Determine the [x, y] coordinate at the center of the cell enclosing the given text.  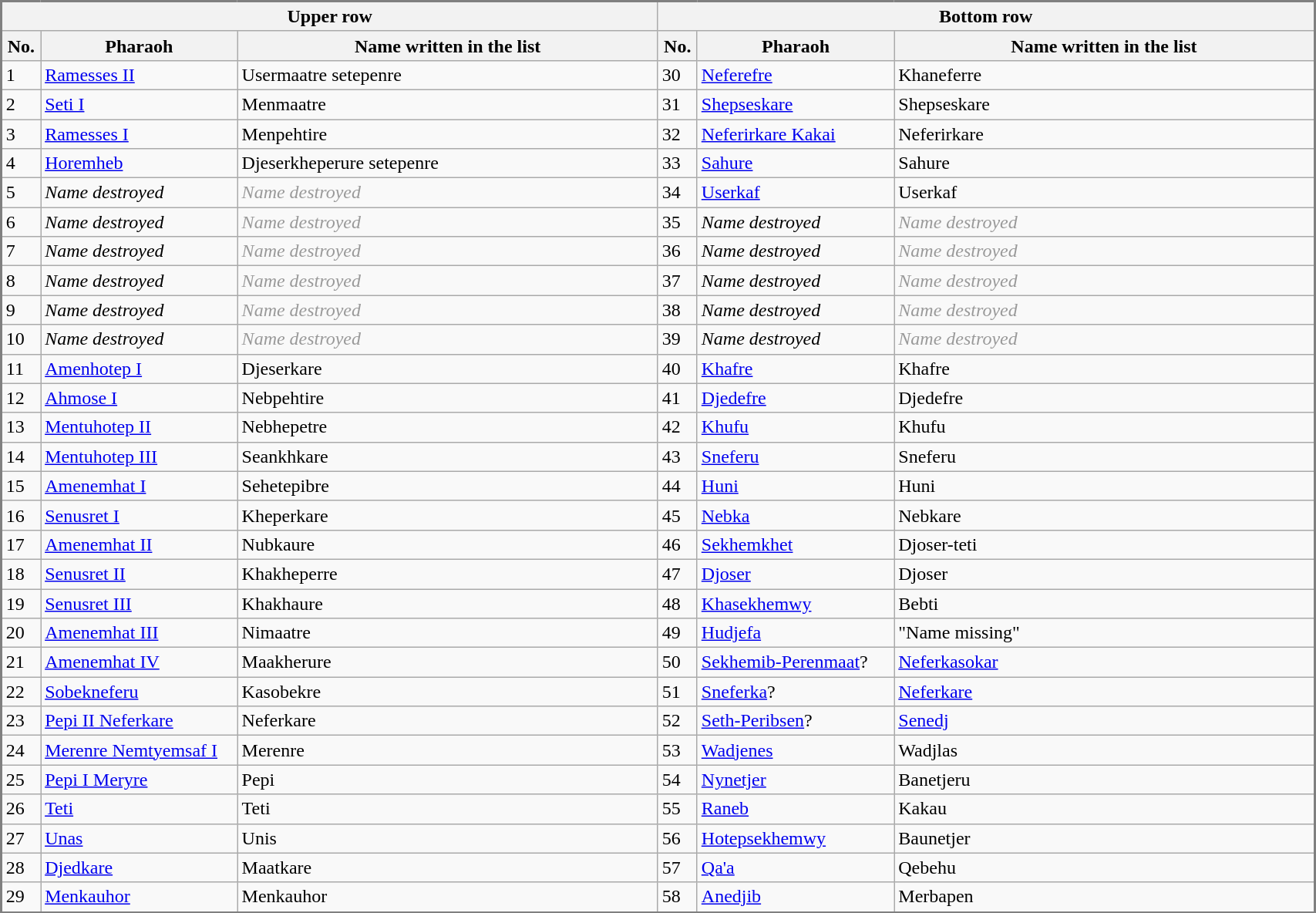
4 [22, 163]
Banetjeru [1104, 780]
Merenre [447, 750]
53 [677, 750]
Khasekhemwy [796, 604]
17 [22, 544]
Nebka [796, 515]
Pepi II Neferkare [139, 721]
Upper row [330, 17]
Ahmose I [139, 398]
Sehetepibre [447, 486]
Baunetjer [1104, 838]
Nebkare [1104, 515]
22 [22, 692]
Amenhotep I [139, 369]
Kakau [1104, 809]
55 [677, 809]
46 [677, 544]
Amenemhat I [139, 486]
Amenemhat IV [139, 662]
Menpehtire [447, 133]
Qebehu [1104, 868]
31 [677, 104]
Sekhemkhet [796, 544]
Anedjib [796, 898]
5 [22, 193]
Sobekneferu [139, 692]
Wadjlas [1104, 750]
54 [677, 780]
34 [677, 193]
Amenemhat II [139, 544]
19 [22, 604]
Hotepsekhemwy [796, 838]
45 [677, 515]
Neferkasokar [1104, 662]
Seankhkare [447, 456]
33 [677, 163]
24 [22, 750]
Nynetjer [796, 780]
39 [677, 339]
Nebpehtire [447, 398]
Pepi I Meryre [139, 780]
10 [22, 339]
11 [22, 369]
49 [677, 633]
15 [22, 486]
Nubkaure [447, 544]
Pepi [447, 780]
47 [677, 574]
14 [22, 456]
Neferefre [796, 75]
44 [677, 486]
50 [677, 662]
36 [677, 251]
Mentuhotep III [139, 456]
21 [22, 662]
Nimaatre [447, 633]
16 [22, 515]
42 [677, 427]
48 [677, 604]
Sekhemib-Perenmaat? [796, 662]
7 [22, 251]
28 [22, 868]
Merenre Nemtyemsaf I [139, 750]
12 [22, 398]
58 [677, 898]
Senedj [1104, 721]
Djedkare [139, 868]
Senusret III [139, 604]
38 [677, 310]
18 [22, 574]
Menmaatre [447, 104]
13 [22, 427]
Merbapen [1104, 898]
Wadjenes [796, 750]
Ramesses II [139, 75]
Senusret II [139, 574]
Kheperkare [447, 515]
Djeserkheperure setepenre [447, 163]
Maakherure [447, 662]
23 [22, 721]
6 [22, 222]
Mentuhotep II [139, 427]
27 [22, 838]
Maatkare [447, 868]
Djeserkare [447, 369]
Neferirkare [1104, 133]
43 [677, 456]
Senusret I [139, 515]
1 [22, 75]
8 [22, 281]
57 [677, 868]
Horemheb [139, 163]
56 [677, 838]
41 [677, 398]
Bebti [1104, 604]
9 [22, 310]
"Name missing" [1104, 633]
Hudjefa [796, 633]
32 [677, 133]
Sneferka? [796, 692]
Neferirkare Kakai [796, 133]
Seth-Peribsen? [796, 721]
Khakhaure [447, 604]
3 [22, 133]
Qa'a [796, 868]
Khakheperre [447, 574]
Ramesses I [139, 133]
2 [22, 104]
Raneb [796, 809]
Amenemhat III [139, 633]
Djoser-teti [1104, 544]
Unas [139, 838]
25 [22, 780]
35 [677, 222]
Bottom row [986, 17]
51 [677, 692]
29 [22, 898]
20 [22, 633]
Usermaatre setepenre [447, 75]
52 [677, 721]
Seti I [139, 104]
Nebhepetre [447, 427]
Unis [447, 838]
40 [677, 369]
37 [677, 281]
26 [22, 809]
Kasobekre [447, 692]
30 [677, 75]
Khaneferre [1104, 75]
